Locate the cell with the specified text and output its [X, Y] center coordinate. 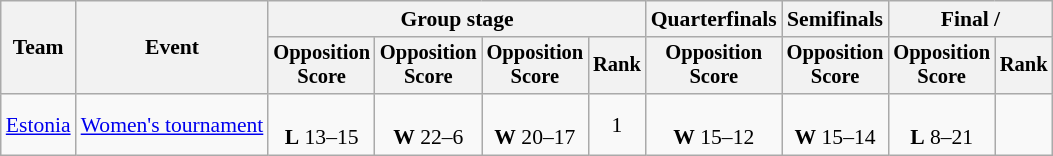
Estonia [38, 124]
Women's tournament [172, 124]
Event [172, 48]
L 8–21 [942, 124]
L 13–15 [322, 124]
Semifinals [836, 19]
Team [38, 48]
Group stage [456, 19]
Final / [970, 19]
W 15–14 [836, 124]
W 22–6 [428, 124]
W 15–12 [714, 124]
1 [617, 124]
Quarterfinals [714, 19]
W 20–17 [536, 124]
